Locate the cell with the specified text and output its (X, Y) center coordinate. 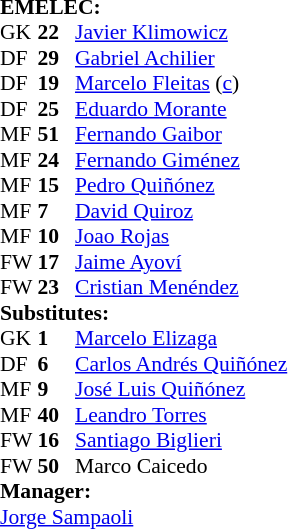
Jaime Ayoví (181, 262)
22 (57, 33)
Leandro Torres (181, 415)
7 (57, 211)
Fernando Gaibor (181, 135)
José Luis Quiñónez (181, 389)
51 (57, 135)
Pedro Quiñónez (181, 185)
Marcelo Fleitas (c) (181, 83)
15 (57, 185)
David Quiroz (181, 211)
Santiago Biglieri (181, 441)
Gabriel Achilier (181, 58)
Manager: (144, 491)
Javier Klimowicz (181, 33)
Marco Caicedo (181, 466)
23 (57, 287)
6 (57, 364)
Joao Rojas (181, 237)
24 (57, 160)
50 (57, 466)
Cristian Menéndez (181, 287)
19 (57, 83)
16 (57, 441)
Substitutes: (144, 313)
10 (57, 237)
29 (57, 58)
1 (57, 339)
Carlos Andrés Quiñónez (181, 364)
9 (57, 389)
Eduardo Morante (181, 109)
Marcelo Elizaga (181, 339)
25 (57, 109)
40 (57, 415)
Fernando Giménez (181, 160)
17 (57, 262)
